For the text-containing cell, return its midpoint in [X, Y] coordinate format. 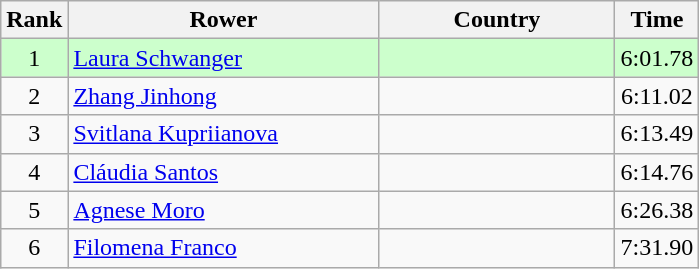
Country [497, 20]
6:13.49 [657, 134]
2 [34, 96]
Rower [224, 20]
Time [657, 20]
Zhang Jinhong [224, 96]
6:11.02 [657, 96]
6:14.76 [657, 172]
4 [34, 172]
7:31.90 [657, 248]
5 [34, 210]
6 [34, 248]
1 [34, 58]
Rank [34, 20]
6:26.38 [657, 210]
Filomena Franco [224, 248]
Agnese Moro [224, 210]
Cláudia Santos [224, 172]
Laura Schwanger [224, 58]
6:01.78 [657, 58]
Svitlana Kupriianova [224, 134]
3 [34, 134]
